Extract the [x, y] coordinate from the center of the cell holding the provided text.  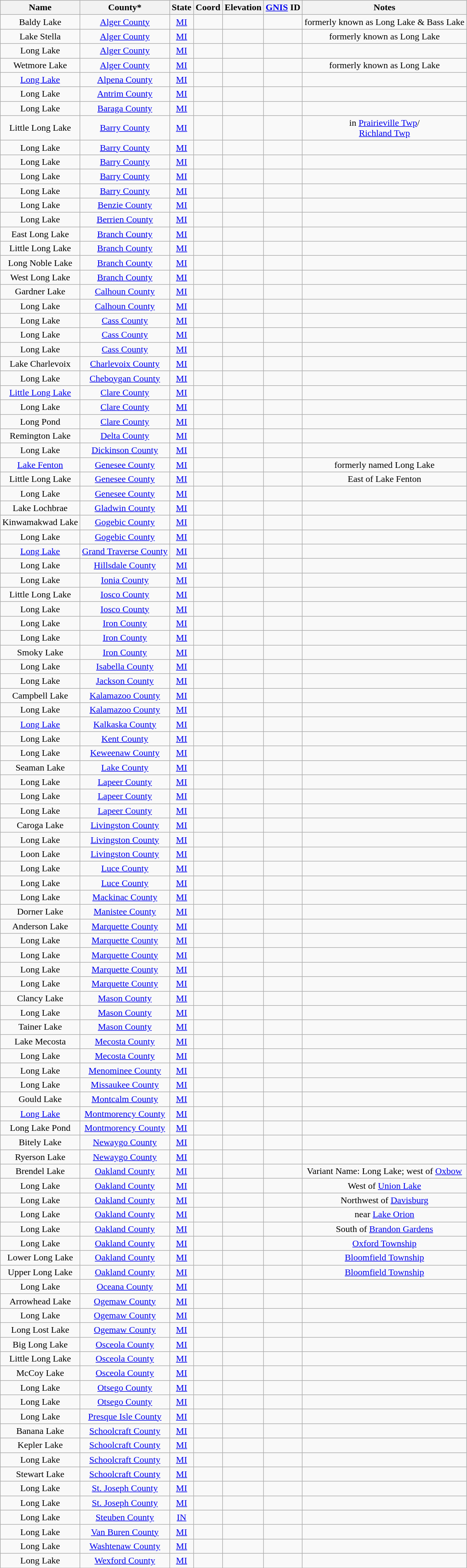
Brendel Lake [40, 1171]
Van Buren County [125, 1532]
Long Lost Lake [40, 1330]
Lower Long Lake [40, 1258]
Gould Lake [40, 1099]
Lake Stella [40, 36]
Presque Isle County [125, 1416]
Long Pond [40, 422]
Missaukee County [125, 1085]
Charlevoix County [125, 364]
Benzie County [125, 205]
Lake County [125, 768]
Cheboygan County [125, 378]
Jackson County [125, 681]
Seaman Lake [40, 768]
Smoky Lake [40, 652]
Manistee County [125, 912]
Clancy Lake [40, 998]
Kalkaska County [125, 724]
State [181, 8]
Gladwin County [125, 508]
Wetmore Lake [40, 65]
Tainer Lake [40, 1027]
Keweenaw County [125, 753]
formerly known as Long Lake & Bass Lake [384, 22]
Steuben County [125, 1517]
Anderson Lake [40, 926]
Delta County [125, 436]
Berrien County [125, 220]
Alpena County [125, 80]
Gardner Lake [40, 292]
GNIS ID [283, 8]
Lake Charlevoix [40, 364]
formerly named Long Lake [384, 465]
Hillsdale County [125, 566]
Elevation [243, 8]
Dorner Lake [40, 912]
Kent County [125, 739]
Montcalm County [125, 1099]
Wexford County [125, 1560]
McCoy Lake [40, 1373]
Lake Fenton [40, 465]
Washtenaw County [125, 1546]
Mackinac County [125, 897]
Loon Lake [40, 854]
Kinwamakwad Lake [40, 522]
Name [40, 8]
Baldy Lake [40, 22]
East of Lake Fenton [384, 479]
County* [125, 8]
Variant Name: Long Lake; west of Oxbow [384, 1171]
Baraga County [125, 108]
Grand Traverse County [125, 551]
Bitely Lake [40, 1143]
Arrowhead Lake [40, 1301]
Banana Lake [40, 1431]
in Prairieville Twp/Richland Twp [384, 128]
Remington Lake [40, 436]
IN [181, 1517]
Caroga Lake [40, 825]
Antrim County [125, 94]
Coord [208, 8]
Ionia County [125, 580]
Dickinson County [125, 450]
Big Long Lake [40, 1344]
West of Union Lake [384, 1186]
East Long Lake [40, 234]
Kepler Lake [40, 1445]
Long Noble Lake [40, 263]
Menominee County [125, 1070]
Lake Mecosta [40, 1041]
Isabella County [125, 667]
Lake Lochbrae [40, 508]
Oxford Township [384, 1243]
Stewart Lake [40, 1474]
near Lake Orion [384, 1215]
Oceana County [125, 1287]
Ryerson Lake [40, 1157]
West Long Lake [40, 277]
Upper Long Lake [40, 1272]
Long Lake Pond [40, 1128]
Northwest of Davisburg [384, 1200]
South of Brandon Gardens [384, 1229]
Campbell Lake [40, 696]
Notes [384, 8]
